Scan for the cell matching the given text and deliver its (X, Y) coordinate at center. 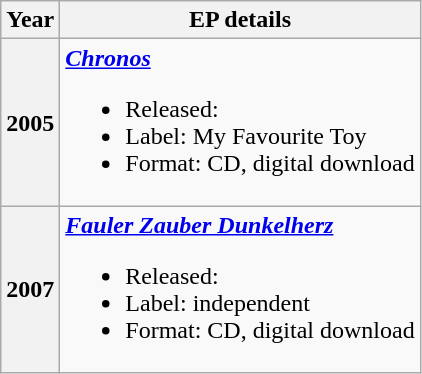
2005 (30, 122)
2007 (30, 290)
Fauler Zauber DunkelherzReleased: Label: independentFormat: CD, digital download (240, 290)
EP details (240, 20)
ChronosReleased: Label: My Favourite ToyFormat: CD, digital download (240, 122)
Year (30, 20)
